Return [X, Y] of the center of cell containing provided text 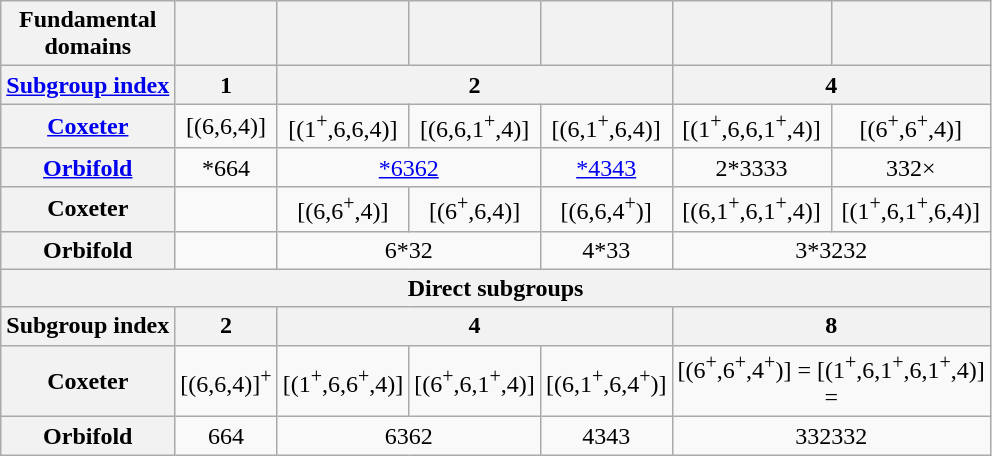
3*3232 [831, 250]
332332 [831, 436]
[(1+,6,6,4)] [343, 126]
6362 [408, 436]
*4343 [606, 167]
[(6,6+,4)] [343, 208]
664 [226, 436]
Fundamentaldomains [88, 34]
4*33 [606, 250]
*664 [226, 167]
[(6,6,4)]+ [226, 381]
6*32 [408, 250]
[(1+,6,6+,4)] [343, 381]
[(6,6,1+,4)] [475, 126]
*6362 [408, 167]
[(1+,6,6,1+,4)] [752, 126]
[(6+,6+,4)] [910, 126]
332× [910, 167]
[(6,6,4+)] [606, 208]
[(6,6,4)] [226, 126]
4343 [606, 436]
[(6+,6,4)] [475, 208]
[(6+,6+,4+)] = [(1+,6,1+,6,1+,4)] = [831, 381]
[(1+,6,1+,6,4)] [910, 208]
[(6,1+,6,4)] [606, 126]
Direct subgroups [496, 288]
[(6,1+,6,1+,4)] [752, 208]
[(6,1+,6,4+)] [606, 381]
2*3333 [752, 167]
[(6+,6,1+,4)] [475, 381]
1 [226, 85]
8 [831, 326]
